Pinpoint the cell where the given text exists, returning its [X, Y] midpoint coordinate. 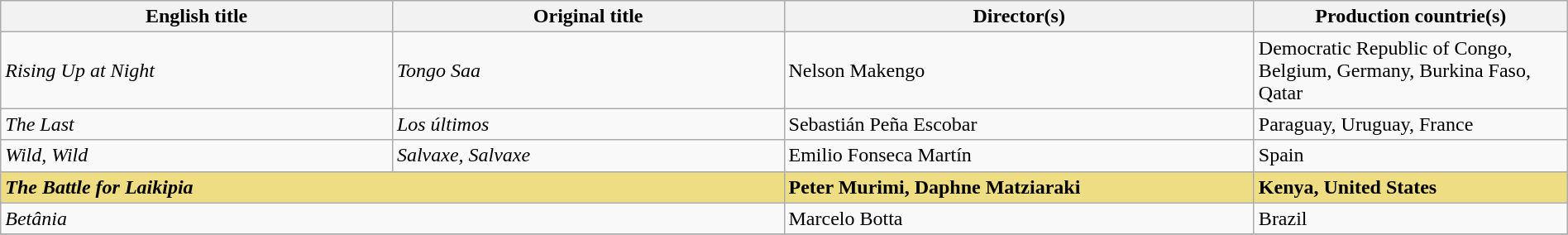
Original title [588, 17]
Nelson Makengo [1019, 70]
Spain [1411, 156]
Tongo Saa [588, 70]
Democratic Republic of Congo, Belgium, Germany, Burkina Faso, Qatar [1411, 70]
Production countrie(s) [1411, 17]
The Battle for Laikipia [392, 187]
Salvaxe, Salvaxe [588, 156]
English title [197, 17]
Rising Up at Night [197, 70]
Los últimos [588, 124]
Brazil [1411, 218]
Betânia [392, 218]
Wild, Wild [197, 156]
Peter Murimi, Daphne Matziaraki [1019, 187]
Sebastián Peña Escobar [1019, 124]
The Last [197, 124]
Paraguay, Uruguay, France [1411, 124]
Director(s) [1019, 17]
Marcelo Botta [1019, 218]
Kenya, United States [1411, 187]
Emilio Fonseca Martín [1019, 156]
